From the cell containing the given text, extract its center point as [X, Y] coordinate. 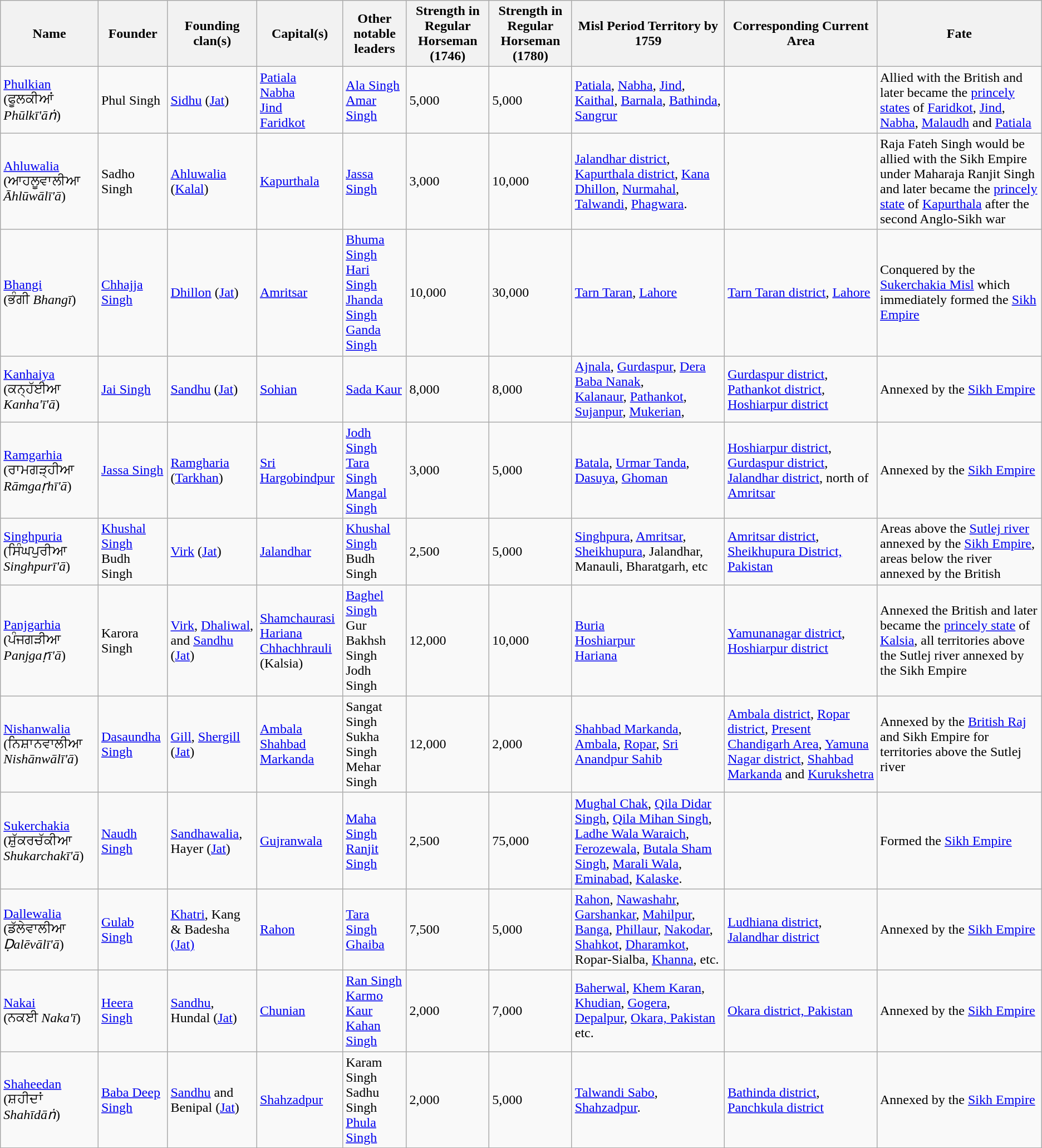
30,000 [531, 293]
Phulkian (ਫੂਲਕੀਆਂ Phūlkī'āṅ) [50, 100]
Dallewalia (ਡੱਲੇਵਾਲੀਆ Ḍalēvālī'ā) [50, 929]
Gill, Shergill (Jat) [212, 744]
Karora Singh [132, 640]
Annexed the British and later became the princely state of Kalsia, all territories above the Sutlej river annexed by the Sikh Empire [959, 640]
Shahzadpur [299, 1099]
Amritsar [299, 293]
Tarn Taran district, Lahore [801, 293]
Sri Hargobindpur [299, 470]
Baghel SinghGur Bakhsh Singh Jodh Singh [375, 640]
Buria Hoshiarpur Hariana [648, 640]
Sada Kaur [375, 389]
Maha Singh Ranjit Singh [375, 841]
Name [50, 33]
Heera Singh [132, 1010]
Jalandhar district, Kapurthala district, Kana Dhillon, Nurmahal, Talwandi, Phagwara. [648, 181]
Conquered by the Sukerchakia Misl which immediately formed the Sikh Empire [959, 293]
PatialaNabhaJindFaridkot [299, 100]
Rahon, Nawashahr, Garshankar, Mahilpur, Banga, Phillaur, Nakodar, Shahkot, Dharamkot, Ropar-Sialba, Khanna, etc. [648, 929]
Dasaundha Singh [132, 744]
Kanhaiya (ਕਨ੍ਹੱਈਆ Kanha'ī'ā) [50, 389]
Ran Singh Karmo Kaur Kahan Singh [375, 1010]
Bhangi (ਭੰਗੀ Bhangī) [50, 293]
Singhpuria (ਸਿੰਘਪੁਰੀਆ Singhpurī'ā) [50, 551]
Panjgarhia (ਪੰਜਗੜੀਆ Panjgaṛī'ā) [50, 640]
Patiala, Nabha, Jind, Kaithal, Barnala, Bathinda, Sangrur [648, 100]
Rahon [299, 929]
Sandhu, Hundal (Jat) [212, 1010]
Founding clan(s) [212, 33]
Strength in Regular Horseman (1780) [531, 33]
Sukerchakia (ਸ਼ੁੱਕਰਚੱਕੀਆ Shukarchakī'ā) [50, 841]
Ambala Shahbad Markanda [299, 744]
Chunian [299, 1010]
Corresponding Current Area [801, 33]
Jai Singh [132, 389]
Virk (Jat) [212, 551]
Gujranwala [299, 841]
Yamunanagar district, Hoshiarpur district [801, 640]
Gulab Singh [132, 929]
Baba Deep Singh [132, 1099]
Sadho Singh [132, 181]
Sangat Singh Sukha Singh Mehar Singh [375, 744]
7,500 [448, 929]
Tara Singh Ghaiba [375, 929]
Bathinda district, Panchkula district [801, 1099]
Allied with the British and later became the princely states of Faridkot, Jind, Nabha, Malaudh and Patiala [959, 100]
Khatri, Kang & Badesha (Jat) [212, 929]
Phul Singh [132, 100]
Nakai (ਨਕਈ Naka'ī) [50, 1010]
Other notable leaders [375, 33]
Baherwal, Khem Karan, Khudian, Gogera, Depalpur, Okara, Pakistan etc. [648, 1010]
Nishanwalia (ਨਿਸ਼ਾਨਵਾਲੀਆ Nishānwālī'ā) [50, 744]
Shamchaurasi Hariana Chhachhrauli (Kalsia) [299, 640]
Misl Period Territory by 1759 [648, 33]
Sandhu and Benipal (Jat) [212, 1099]
Sohian [299, 389]
Ahluwalia (ਆਹਲੂਵਾਲੀਆ Āhlūwālī'ā) [50, 181]
Singhpura, Amritsar, Sheikhupura, Jalandhar, Manauli, Bharatgarh, etc [648, 551]
Ramgharia (Tarkhan) [212, 470]
Karam Singh Sadhu Singh Phula Singh [375, 1099]
Tarn Taran, Lahore [648, 293]
Capital(s) [299, 33]
Ramgarhia (ਰਾਮਗੜ੍ਹੀਆ Rāmgaṛhī'ā) [50, 470]
Sandhu (Jat) [212, 389]
Naudh Singh [132, 841]
Ambala district, Ropar district, Present Chandigarh Area, Yamuna Nagar district, Shahbad Markanda and Kurukshetra [801, 744]
Shaheedan (ਸ਼ਹੀਦਾਂ Shahīdāṅ) [50, 1099]
Mughal Chak, Qila Didar Singh, Qila Mihan Singh, Ladhe Wala Waraich, Ferozewala, Butala Sham Singh, Marali Wala, Eminabad, Kalaske. [648, 841]
Amritsar district, Sheikhupura District, Pakistan [801, 551]
Founder [132, 33]
Bhuma Singh Hari Singh Jhanda Singh Ganda Singh [375, 293]
Annexed by the British Raj and Sikh Empire for territories above the Sutlej river [959, 744]
Shahbad Markanda, Ambala, Ropar, Sri Anandpur Sahib [648, 744]
Sidhu (Jat) [212, 100]
Ajnala, Gurdaspur, Dera Baba Nanak,Kalanaur, Pathankot, Sujanpur, Mukerian, [648, 389]
Ludhiana district, Jalandhar district [801, 929]
Formed the Sikh Empire [959, 841]
Virk, Dhaliwal, and Sandhu (Jat) [212, 640]
Jalandhar [299, 551]
Dhillon (Jat) [212, 293]
Kapurthala [299, 181]
Ahluwalia (Kalal) [212, 181]
Gurdaspur district, Pathankot district, Hoshiarpur district [801, 389]
Talwandi Sabo, Shahzadpur. [648, 1099]
Okara district, Pakistan [801, 1010]
Sandhawalia, Hayer (Jat) [212, 841]
Strength in Regular Horseman (1746) [448, 33]
Fate [959, 33]
7,000 [531, 1010]
Batala, Urmar Tanda, Dasuya, Ghoman [648, 470]
Areas above the Sutlej river annexed by the Sikh Empire, areas below the river annexed by the British [959, 551]
Chhajja Singh [132, 293]
75,000 [531, 841]
Ala Singh Amar Singh [375, 100]
Jodh Singh Tara Singh Mangal Singh [375, 470]
Hoshiarpur district, Gurdaspur district, Jalandhar district, north of Amritsar [801, 470]
